Capture the cell that displays the provided text and extract its (X, Y) central coordinate. 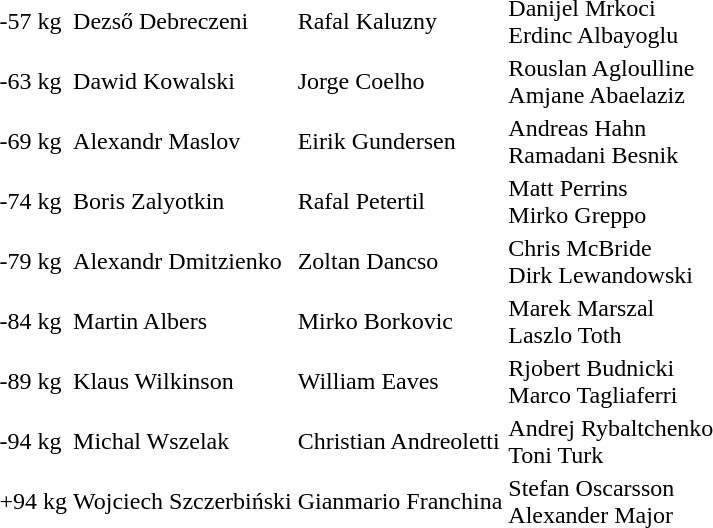
Martin Albers (183, 322)
Mirko Borkovic (400, 322)
Eirik Gundersen (400, 142)
William Eaves (400, 382)
Rafal Petertil (400, 202)
Boris Zalyotkin (183, 202)
Dawid Kowalski (183, 82)
Christian Andreoletti (400, 442)
Alexandr Dmitzienko (183, 262)
Michal Wszelak (183, 442)
Jorge Coelho (400, 82)
Zoltan Dancso (400, 262)
Alexandr Maslov (183, 142)
Klaus Wilkinson (183, 382)
